Find where the given text appears and provide that cell's center as [x, y] coordinate. 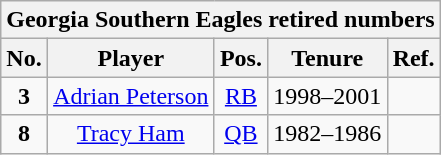
Ref. [414, 58]
No. [24, 58]
1998–2001 [328, 96]
QB [240, 134]
Player [130, 58]
3 [24, 96]
Tracy Ham [130, 134]
Georgia Southern Eagles retired numbers [221, 20]
RB [240, 96]
Tenure [328, 58]
8 [24, 134]
Pos. [240, 58]
Adrian Peterson [130, 96]
1982–1986 [328, 134]
